Find where the given text appears and provide that cell's center as [x, y] coordinate. 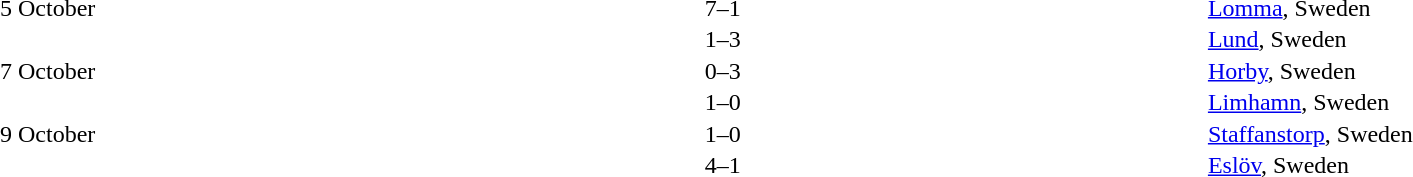
0–3 [723, 71]
1–3 [723, 39]
